Output the (x, y) coordinate of the center of the cell containing the given text.  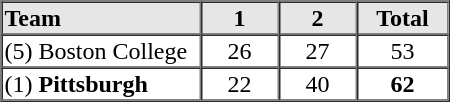
(1) Pittsburgh (102, 84)
(5) Boston College (102, 50)
Total (403, 18)
Team (102, 18)
62 (403, 84)
2 (317, 18)
22 (239, 84)
26 (239, 50)
27 (317, 50)
40 (317, 84)
1 (239, 18)
53 (403, 50)
